Output the (X, Y) coordinate of the center of the cell containing the given text.  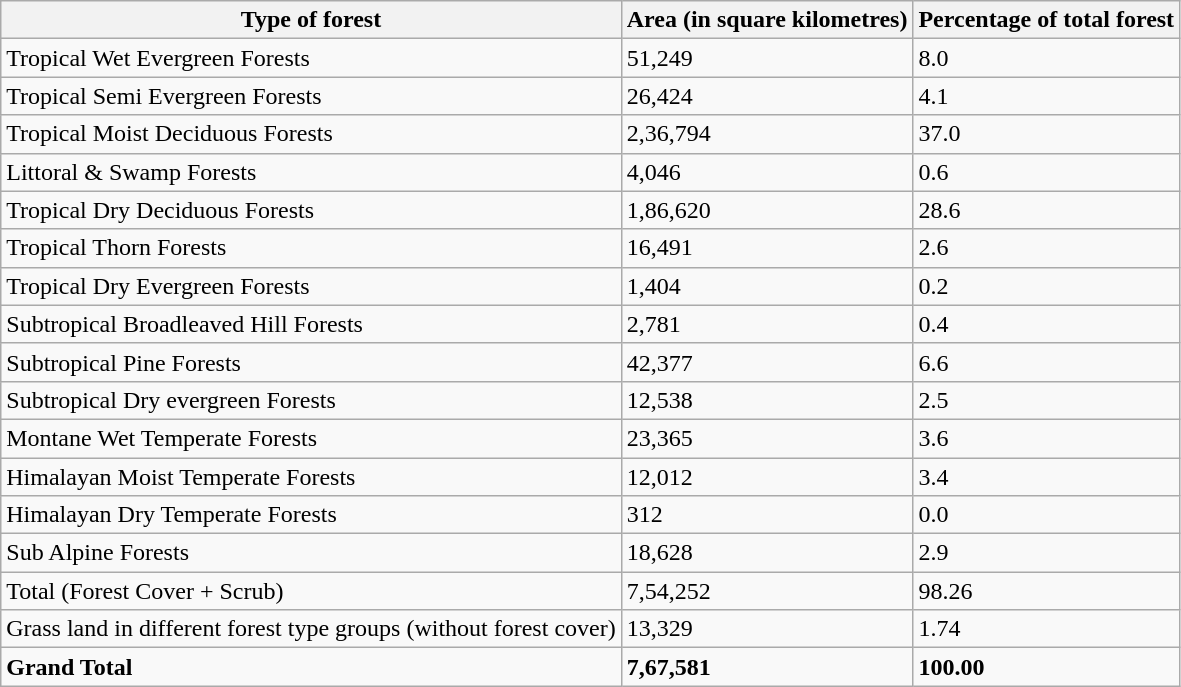
12,538 (767, 400)
Type of forest (311, 20)
3.6 (1046, 438)
Total (Forest Cover + Scrub) (311, 591)
0.4 (1046, 324)
1.74 (1046, 629)
1,404 (767, 286)
Grass land in different forest type groups (without forest cover) (311, 629)
7,54,252 (767, 591)
28.6 (1046, 210)
13,329 (767, 629)
Tropical Semi Evergreen Forests (311, 96)
Himalayan Dry Temperate Forests (311, 515)
2.9 (1046, 553)
Tropical Moist Deciduous Forests (311, 134)
0.6 (1046, 172)
Grand Total (311, 667)
Montane Wet Temperate Forests (311, 438)
Littoral & Swamp Forests (311, 172)
42,377 (767, 362)
312 (767, 515)
Tropical Thorn Forests (311, 248)
Subtropical Pine Forests (311, 362)
26,424 (767, 96)
7,67,581 (767, 667)
51,249 (767, 58)
2.6 (1046, 248)
Subtropical Broadleaved Hill Forests (311, 324)
Sub Alpine Forests (311, 553)
Subtropical Dry evergreen Forests (311, 400)
2,781 (767, 324)
8.0 (1046, 58)
2,36,794 (767, 134)
6.6 (1046, 362)
1,86,620 (767, 210)
18,628 (767, 553)
100.00 (1046, 667)
4.1 (1046, 96)
Tropical Dry Deciduous Forests (311, 210)
Area (in square kilometres) (767, 20)
98.26 (1046, 591)
Tropical Wet Evergreen Forests (311, 58)
2.5 (1046, 400)
Tropical Dry Evergreen Forests (311, 286)
16,491 (767, 248)
Percentage of total forest (1046, 20)
37.0 (1046, 134)
0.2 (1046, 286)
23,365 (767, 438)
0.0 (1046, 515)
12,012 (767, 477)
Himalayan Moist Temperate Forests (311, 477)
4,046 (767, 172)
3.4 (1046, 477)
